Locate the cell with the specified text and output its (x, y) center coordinate. 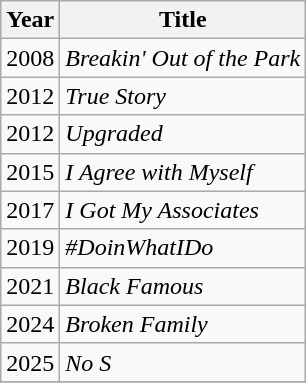
2008 (30, 58)
Breakin' Out of the Park (183, 58)
True Story (183, 96)
Title (183, 20)
I Agree with Myself (183, 172)
2017 (30, 210)
2025 (30, 362)
2019 (30, 248)
I Got My Associates (183, 210)
2024 (30, 324)
Upgraded (183, 134)
#DoinWhatIDo (183, 248)
Year (30, 20)
Black Famous (183, 286)
2015 (30, 172)
No S (183, 362)
2021 (30, 286)
Broken Family (183, 324)
